Locate the cell with the specified text and output its (X, Y) center coordinate. 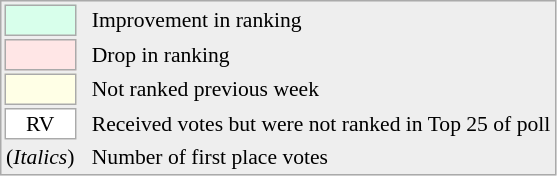
Drop in ranking (320, 55)
Improvement in ranking (320, 20)
RV (40, 124)
Not ranked previous week (320, 90)
Number of first place votes (320, 156)
(Italics) (40, 156)
Received votes but were not ranked in Top 25 of poll (320, 124)
